Output the (x, y) coordinate of the center of the cell containing the given text.  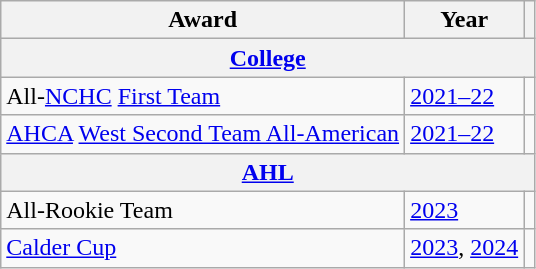
Award (203, 20)
2023, 2024 (464, 248)
AHL (268, 172)
Calder Cup (203, 248)
2023 (464, 210)
All-Rookie Team (203, 210)
Year (464, 20)
All-NCHC First Team (203, 96)
College (268, 58)
AHCA West Second Team All-American (203, 134)
